Capture the cell that displays the provided text and extract its [X, Y] central coordinate. 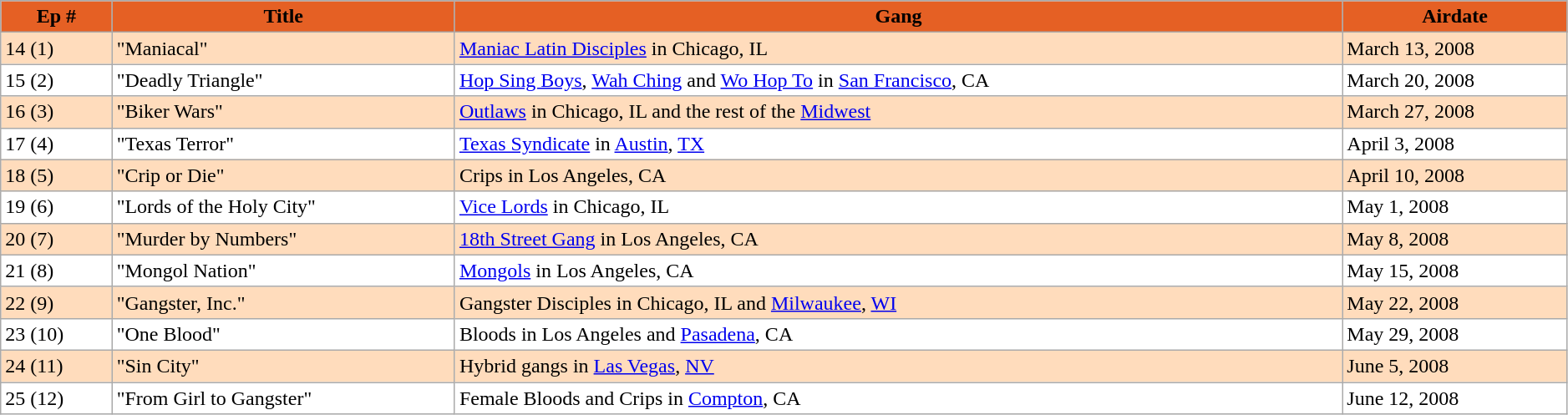
Bloods in Los Angeles and Pasadena, CA [898, 334]
"Maniacal" [283, 48]
23 (10) [57, 334]
18 (5) [57, 175]
Texas Syndicate in Austin, TX [898, 144]
"One Blood" [283, 334]
May 29, 2008 [1455, 334]
Gangster Disciples in Chicago, IL and Milwaukee, WI [898, 302]
21 (8) [57, 271]
"Murder by Numbers" [283, 239]
19 (6) [57, 207]
April 10, 2008 [1455, 175]
Hybrid gangs in Las Vegas, NV [898, 366]
18th Street Gang in Los Angeles, CA [898, 239]
"Deadly Triangle" [283, 80]
15 (2) [57, 80]
"From Girl to Gangster" [283, 398]
June 12, 2008 [1455, 398]
Crips in Los Angeles, CA [898, 175]
Female Bloods and Crips in Compton, CA [898, 398]
Outlaws in Chicago, IL and the rest of the Midwest [898, 112]
"Mongol Nation" [283, 271]
24 (11) [57, 366]
Title [283, 17]
"Texas Terror" [283, 144]
Hop Sing Boys, Wah Ching and Wo Hop To in San Francisco, CA [898, 80]
Mongols in Los Angeles, CA [898, 271]
"Lords of the Holy City" [283, 207]
16 (3) [57, 112]
April 3, 2008 [1455, 144]
May 8, 2008 [1455, 239]
"Crip or Die" [283, 175]
22 (9) [57, 302]
25 (12) [57, 398]
May 22, 2008 [1455, 302]
May 1, 2008 [1455, 207]
"Biker Wars" [283, 112]
"Sin City" [283, 366]
March 20, 2008 [1455, 80]
Vice Lords in Chicago, IL [898, 207]
20 (7) [57, 239]
"Gangster, Inc." [283, 302]
Airdate [1455, 17]
17 (4) [57, 144]
March 27, 2008 [1455, 112]
Gang [898, 17]
June 5, 2008 [1455, 366]
May 15, 2008 [1455, 271]
Ep # [57, 17]
March 13, 2008 [1455, 48]
14 (1) [57, 48]
Maniac Latin Disciples in Chicago, IL [898, 48]
